Search for the cell housing the specified text and yield its (x, y) center coordinate. 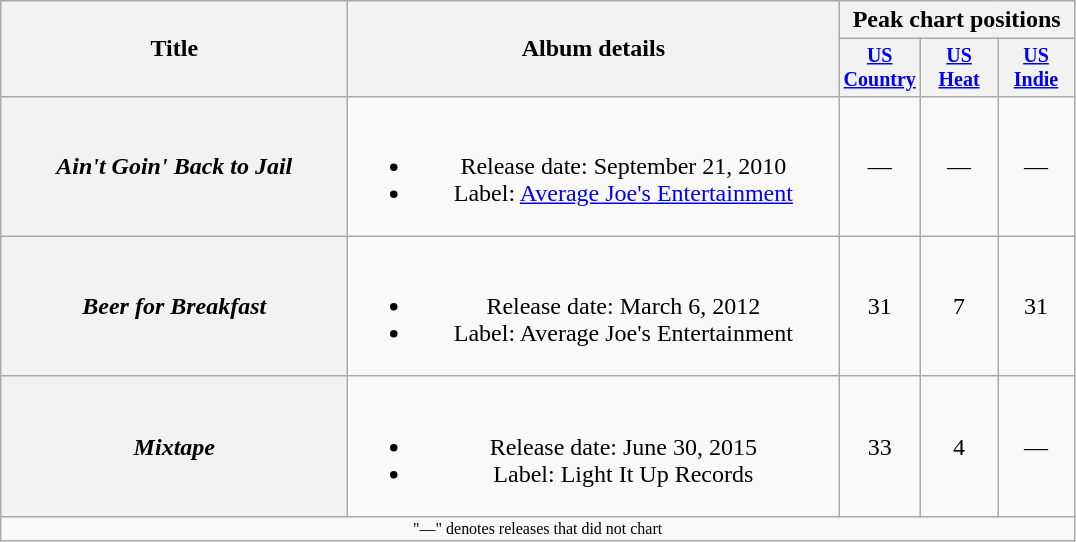
Release date: September 21, 2010Label: Average Joe's Entertainment (594, 166)
Mixtape (174, 446)
"—" denotes releases that did not chart (538, 528)
USHeat (960, 68)
Release date: March 6, 2012Label: Average Joe's Entertainment (594, 306)
Title (174, 49)
7 (960, 306)
Peak chart positions (957, 20)
Ain't Goin' Back to Jail (174, 166)
Album details (594, 49)
33 (880, 446)
USIndie (1036, 68)
Release date: June 30, 2015Label: Light It Up Records (594, 446)
US Country (880, 68)
Beer for Breakfast (174, 306)
4 (960, 446)
